For the text-containing cell, return its midpoint in [x, y] coordinate format. 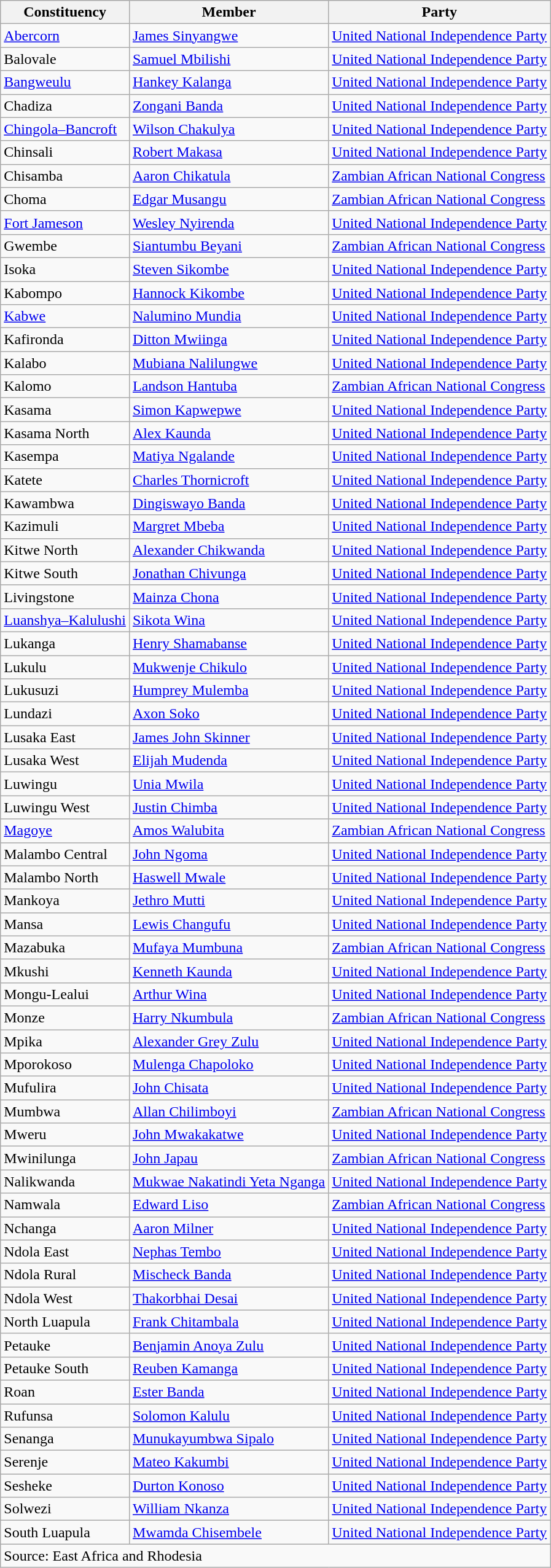
Reuben Kamanga [229, 1368]
Source: East Africa and Rhodesia [275, 1556]
Zongani Banda [229, 106]
Serenje [65, 1462]
Mkushi [65, 971]
Sikota Wina [229, 620]
Allan Chilimboyi [229, 1111]
Mazabuka [65, 947]
Kalabo [65, 363]
Arthur Wina [229, 994]
John Ngoma [229, 854]
Wilson Chakulya [229, 129]
Lukulu [65, 667]
Katete [65, 480]
Alex Kaunda [229, 433]
Lukusuzi [65, 691]
Chadiza [65, 106]
Solwezi [65, 1509]
Humprey Mulemba [229, 691]
James John Skinner [229, 737]
Mischeck Banda [229, 1275]
Mankoya [65, 901]
Jonathan Chivunga [229, 573]
Member [229, 12]
Kitwe North [65, 550]
Mukwae Nakatindi Yeta Nganga [229, 1182]
Ndola West [65, 1298]
Mufaya Mumbuna [229, 947]
Mongu-Lealui [65, 994]
Monze [65, 1017]
Mumbwa [65, 1111]
Kasama North [65, 433]
Rufunsa [65, 1415]
Roan [65, 1392]
Siantumbu Beyani [229, 246]
North Luapula [65, 1322]
Edgar Musangu [229, 199]
Kalomo [65, 386]
Kitwe South [65, 573]
John Chisata [229, 1088]
Alexander Grey Zulu [229, 1041]
Mporokoso [65, 1065]
John Japau [229, 1158]
Wesley Nyirenda [229, 222]
Lewis Changufu [229, 924]
Amos Walubita [229, 831]
Simon Kapwepwe [229, 410]
Frank Chitambala [229, 1322]
Landson Hantuba [229, 386]
Durton Konoso [229, 1486]
Malambo North [65, 877]
Kasempa [65, 457]
Nephas Tembo [229, 1252]
Ester Banda [229, 1392]
James Sinyangwe [229, 36]
Lusaka West [65, 761]
Fort Jameson [65, 222]
Edward Liso [229, 1205]
Dingiswayo Banda [229, 503]
Hankey Kalanga [229, 82]
Magoye [65, 831]
Mainza Chona [229, 597]
Thakorbhai Desai [229, 1298]
Nalumino Mundia [229, 316]
Justin Chimba [229, 807]
John Mwakakatwe [229, 1135]
Luwingu West [65, 807]
Kenneth Kaunda [229, 971]
Livingstone [65, 597]
Kafironda [65, 340]
Mubiana Nalilungwe [229, 363]
Lusaka East [65, 737]
Ndola East [65, 1252]
Elijah Mudenda [229, 761]
South Luapula [65, 1532]
Unia Mwila [229, 784]
Nalikwanda [65, 1182]
Malambo Central [65, 854]
Lukanga [65, 643]
Mweru [65, 1135]
Kabompo [65, 293]
Petauke South [65, 1368]
Lundazi [65, 714]
Luwingu [65, 784]
Kabwe [65, 316]
Mwinilunga [65, 1158]
Sesheke [65, 1486]
Balovale [65, 59]
Steven Sikombe [229, 269]
Munukayumbwa Sipalo [229, 1439]
Mpika [65, 1041]
William Nkanza [229, 1509]
Ditton Mwiinga [229, 340]
Benjamin Anoya Zulu [229, 1345]
Jethro Mutti [229, 901]
Mukwenje Chikulo [229, 667]
Hannock Kikombe [229, 293]
Kawambwa [65, 503]
Charles Thornicroft [229, 480]
Henry Shamabanse [229, 643]
Robert Makasa [229, 152]
Mulenga Chapoloko [229, 1065]
Gwembe [65, 246]
Axon Soko [229, 714]
Nchanga [65, 1228]
Chinsali [65, 152]
Mansa [65, 924]
Chisamba [65, 176]
Namwala [65, 1205]
Matiya Ngalande [229, 457]
Abercorn [65, 36]
Margret Mbeba [229, 527]
Mwamda Chisembele [229, 1532]
Chingola–Bancroft [65, 129]
Isoka [65, 269]
Kasama [65, 410]
Constituency [65, 12]
Harry Nkumbula [229, 1017]
Mufulira [65, 1088]
Luanshya–Kalulushi [65, 620]
Haswell Mwale [229, 877]
Kazimuli [65, 527]
Petauke [65, 1345]
Samuel Mbilishi [229, 59]
Solomon Kalulu [229, 1415]
Mateo Kakumbi [229, 1462]
Aaron Milner [229, 1228]
Alexander Chikwanda [229, 550]
Aaron Chikatula [229, 176]
Ndola Rural [65, 1275]
Senanga [65, 1439]
Choma [65, 199]
Party [440, 12]
Bangweulu [65, 82]
